From the cell containing the given text, extract its center point as (x, y) coordinate. 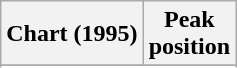
Chart (1995) (72, 34)
Peakposition (189, 34)
